From the cell containing the given text, extract its center point as [X, Y] coordinate. 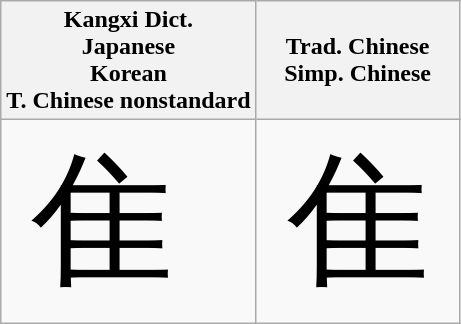
Trad. ChineseSimp. Chinese [358, 60]
Kangxi Dict.JapaneseKoreanT. Chinese nonstandard [128, 60]
